Determine the [X, Y] coordinate at the center of the cell enclosing the given text.  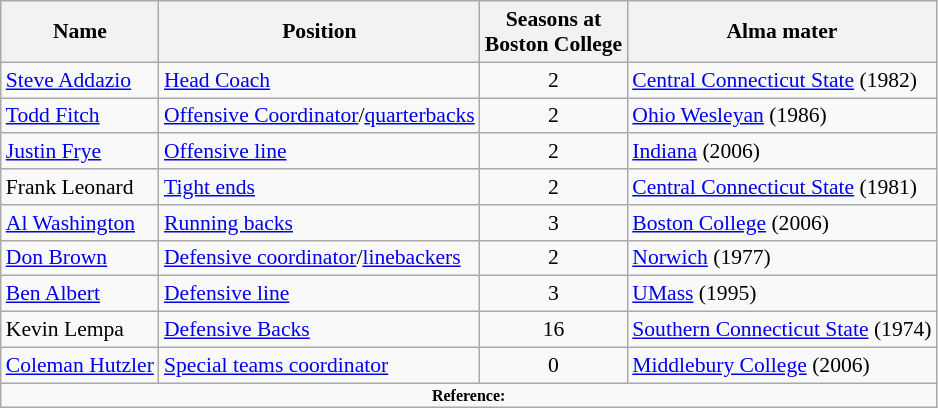
Running backs [320, 223]
Head Coach [320, 80]
Central Connecticut State (1982) [782, 80]
Name [80, 32]
Central Connecticut State (1981) [782, 187]
Norwich (1977) [782, 258]
Tight ends [320, 187]
Coleman Hutzler [80, 365]
Ohio Wesleyan (1986) [782, 116]
Alma mater [782, 32]
Todd Fitch [80, 116]
Boston College (2006) [782, 223]
Special teams coordinator [320, 365]
Steve Addazio [80, 80]
Defensive line [320, 294]
UMass (1995) [782, 294]
Offensive line [320, 152]
Don Brown [80, 258]
Southern Connecticut State (1974) [782, 330]
16 [554, 330]
Justin Frye [80, 152]
Ben Albert [80, 294]
Defensive coordinator/linebackers [320, 258]
Reference: [469, 395]
Defensive Backs [320, 330]
Seasons atBoston College [554, 32]
Offensive Coordinator/quarterbacks [320, 116]
Al Washington [80, 223]
Position [320, 32]
Middlebury College (2006) [782, 365]
Indiana (2006) [782, 152]
Frank Leonard [80, 187]
Kevin Lempa [80, 330]
0 [554, 365]
